Determine the (X, Y) coordinate at the center of the cell enclosing the given text.  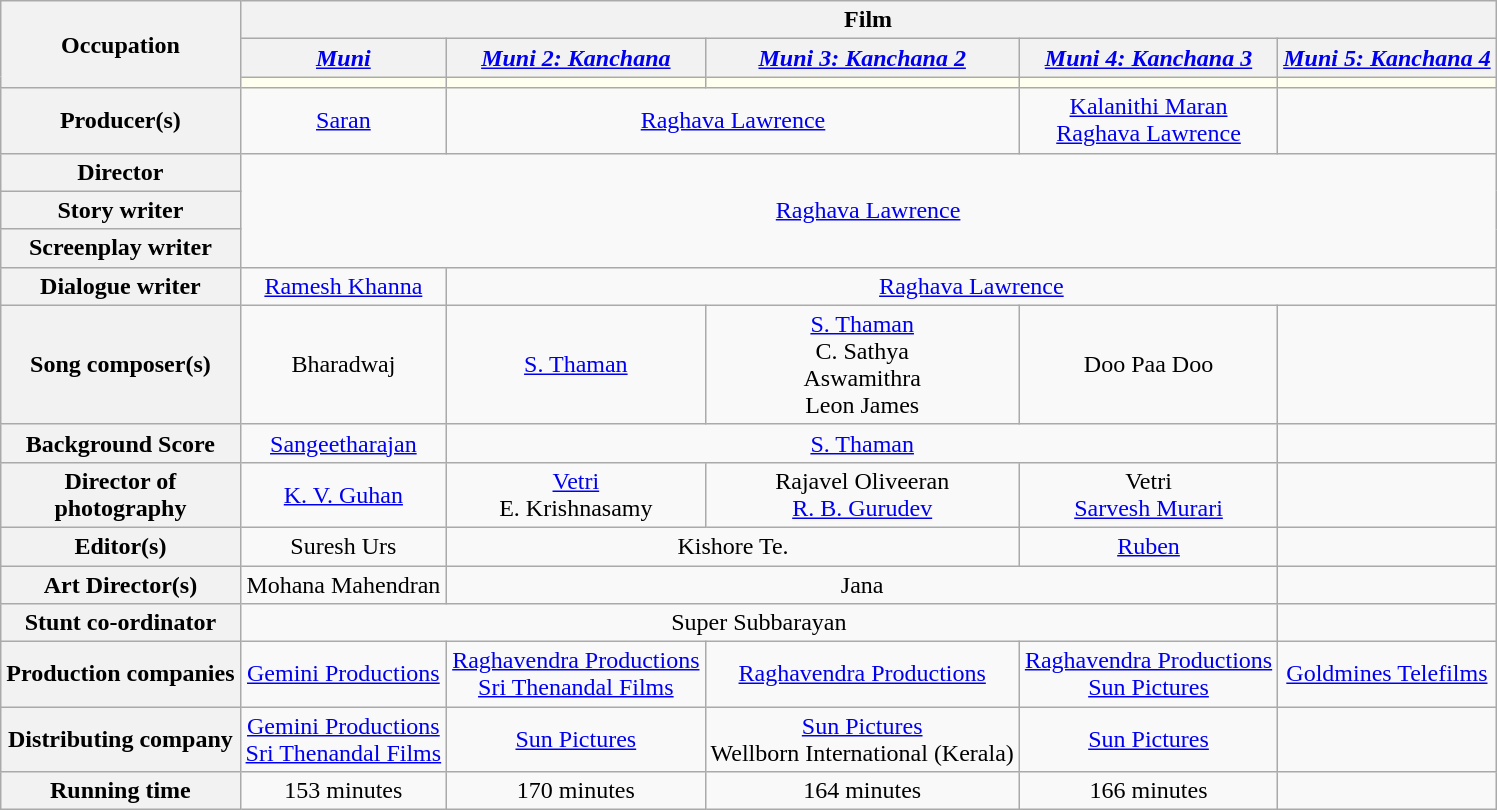
Film (868, 20)
Stunt co-ordinator (120, 623)
Raghavendra Productions Sri Thenandal Films (576, 674)
S. ThamanC. SathyaAswamithraLeon James (862, 364)
VetriSarvesh Murari (1148, 494)
Raghavendra Productions (862, 674)
Raghavendra Productions Sun Pictures (1148, 674)
Background Score (120, 443)
Ramesh Khanna (344, 286)
Kishore Te. (734, 546)
Song composer(s) (120, 364)
Running time (120, 791)
Director (120, 172)
Kalanithi MaranRaghava Lawrence (1148, 120)
Muni 2: Kanchana (576, 58)
Muni 5: Kanchana 4 (1387, 58)
Occupation (120, 44)
Muni 3: Kanchana 2 (862, 58)
Ruben (1148, 546)
Sangeetharajan (344, 443)
Director of photography (120, 494)
Art Director(s) (120, 585)
Gemini Productions (344, 674)
Super Subbarayan (759, 623)
Story writer (120, 210)
166 minutes (1148, 791)
Goldmines Telefilms (1387, 674)
Muni 4: Kanchana 3 (1148, 58)
170 minutes (576, 791)
Mohana Mahendran (344, 585)
Saran (344, 120)
Gemini ProductionsSri Thenandal Films (344, 740)
153 minutes (344, 791)
Bharadwaj (344, 364)
Jana (862, 585)
164 minutes (862, 791)
Dialogue writer (120, 286)
Screenplay writer (120, 248)
VetriE. Krishnasamy (576, 494)
Rajavel OliveeranR. B. Gurudev (862, 494)
K. V. Guhan (344, 494)
Muni (344, 58)
Producer(s) (120, 120)
Doo Paa Doo (1148, 364)
Suresh Urs (344, 546)
Editor(s) (120, 546)
Production companies (120, 674)
Distributing company (120, 740)
Sun PicturesWellborn International (Kerala) (862, 740)
